Search for the cell housing the specified text and yield its [x, y] center coordinate. 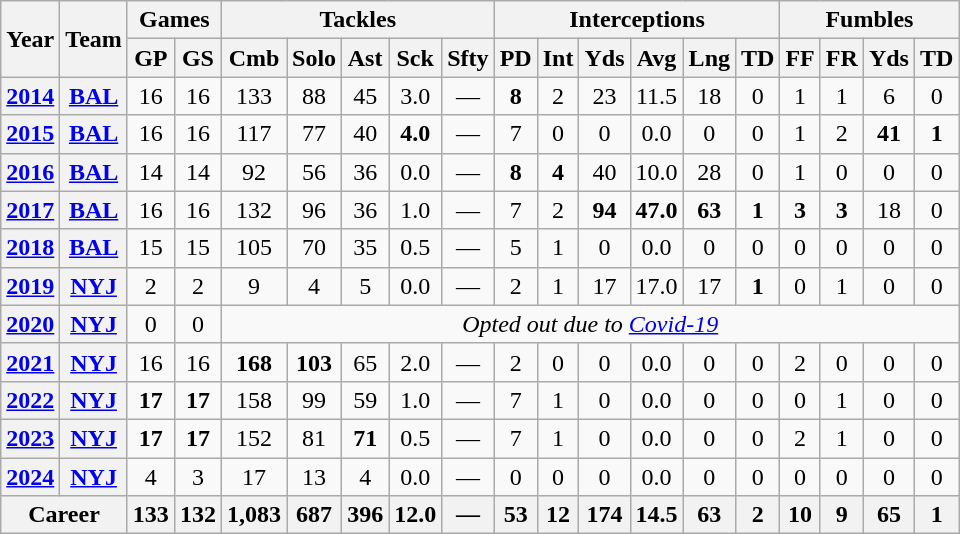
2021 [30, 362]
92 [254, 172]
2016 [30, 172]
Career [64, 515]
13 [314, 477]
GP [150, 58]
2024 [30, 477]
2.0 [416, 362]
Interceptions [637, 20]
2018 [30, 248]
105 [254, 248]
70 [314, 248]
Sfty [468, 58]
Sck [416, 58]
FR [842, 58]
10 [800, 515]
PD [516, 58]
103 [314, 362]
Solo [314, 58]
10.0 [656, 172]
2017 [30, 210]
2023 [30, 438]
12 [558, 515]
28 [709, 172]
81 [314, 438]
99 [314, 400]
45 [366, 96]
Tackles [358, 20]
2015 [30, 134]
14.5 [656, 515]
Year [30, 39]
396 [366, 515]
Avg [656, 58]
12.0 [416, 515]
2019 [30, 286]
94 [604, 210]
Cmb [254, 58]
96 [314, 210]
59 [366, 400]
23 [604, 96]
GS [198, 58]
1,083 [254, 515]
2014 [30, 96]
Fumbles [870, 20]
77 [314, 134]
56 [314, 172]
158 [254, 400]
6 [888, 96]
4.0 [416, 134]
88 [314, 96]
71 [366, 438]
168 [254, 362]
Games [174, 20]
687 [314, 515]
Int [558, 58]
2020 [30, 324]
Opted out due to Covid-19 [590, 324]
17.0 [656, 286]
Lng [709, 58]
2022 [30, 400]
41 [888, 134]
Ast [366, 58]
117 [254, 134]
3.0 [416, 96]
11.5 [656, 96]
Team [94, 39]
35 [366, 248]
47.0 [656, 210]
152 [254, 438]
53 [516, 515]
174 [604, 515]
FF [800, 58]
